Provide the (X, Y) coordinate of the cell's center where the given text is located.  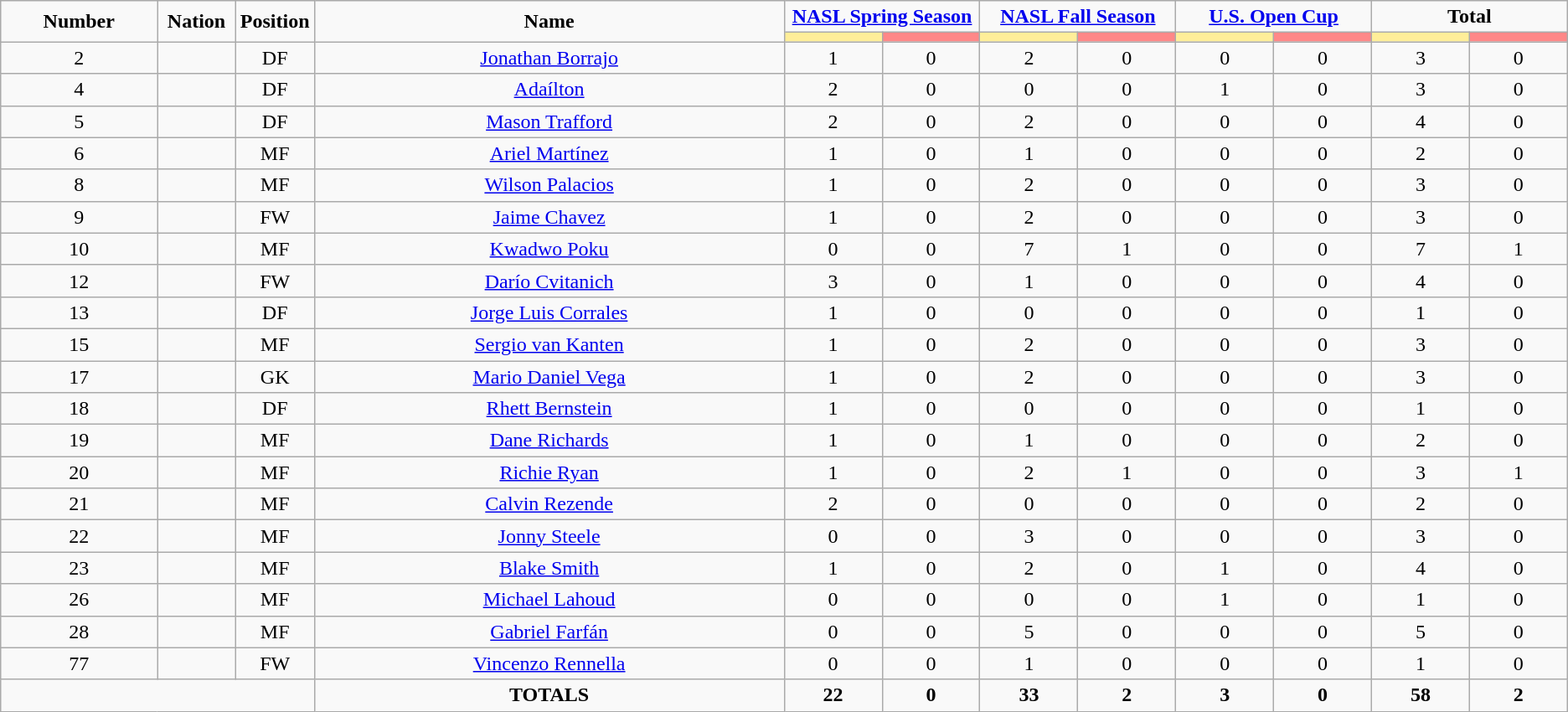
Dane Richards (549, 441)
Rhett Bernstein (549, 409)
13 (79, 312)
Kwadwo Poku (549, 249)
U.S. Open Cup (1274, 17)
28 (79, 632)
Wilson Palacios (549, 185)
15 (79, 344)
9 (79, 217)
Adaílton (549, 90)
Vincenzo Rennella (549, 663)
19 (79, 441)
Mario Daniel Vega (549, 376)
20 (79, 472)
Number (79, 22)
Nation (197, 22)
Michael Lahoud (549, 600)
Jonathan Borrajo (549, 58)
33 (1029, 695)
23 (79, 568)
18 (79, 409)
12 (79, 281)
Blake Smith (549, 568)
TOTALS (549, 695)
77 (79, 663)
17 (79, 376)
Calvin Rezende (549, 504)
Name (549, 22)
21 (79, 504)
Total (1469, 17)
NASL Spring Season (882, 17)
Jaime Chavez (549, 217)
Jorge Luis Corrales (549, 312)
Gabriel Farfán (549, 632)
58 (1421, 695)
8 (79, 185)
Sergio van Kanten (549, 344)
NASL Fall Season (1078, 17)
GK (275, 376)
Darío Cvitanich (549, 281)
Jonny Steele (549, 536)
6 (79, 153)
Position (275, 22)
Ariel Martínez (549, 153)
Richie Ryan (549, 472)
Mason Trafford (549, 121)
10 (79, 249)
26 (79, 600)
